Pinpoint the cell where the given text exists, returning its (x, y) midpoint coordinate. 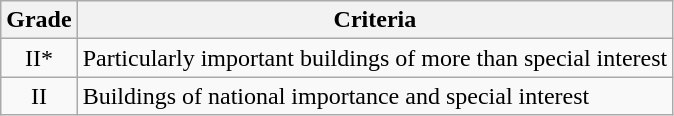
Particularly important buildings of more than special interest (375, 58)
II* (39, 58)
Criteria (375, 20)
Grade (39, 20)
II (39, 96)
Buildings of national importance and special interest (375, 96)
